Locate the cell with the specified text and output its (x, y) center coordinate. 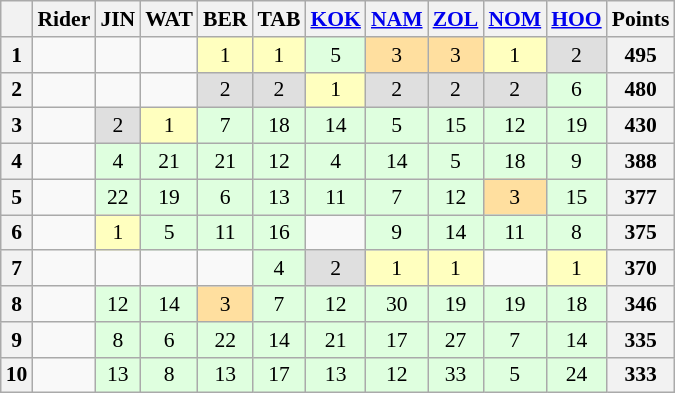
KOK (336, 19)
HOO (576, 19)
333 (641, 375)
346 (641, 304)
33 (456, 375)
Rider (64, 19)
10 (17, 375)
16 (278, 233)
24 (576, 375)
NAM (397, 19)
495 (641, 55)
WAT (169, 19)
TAB (278, 19)
335 (641, 340)
BER (226, 19)
ZOL (456, 19)
375 (641, 233)
Points (641, 19)
480 (641, 90)
JIN (118, 19)
388 (641, 162)
370 (641, 269)
430 (641, 126)
377 (641, 197)
30 (397, 304)
NOM (514, 19)
27 (456, 340)
